Provide the [X, Y] coordinate of the cell's center where the given text is located.  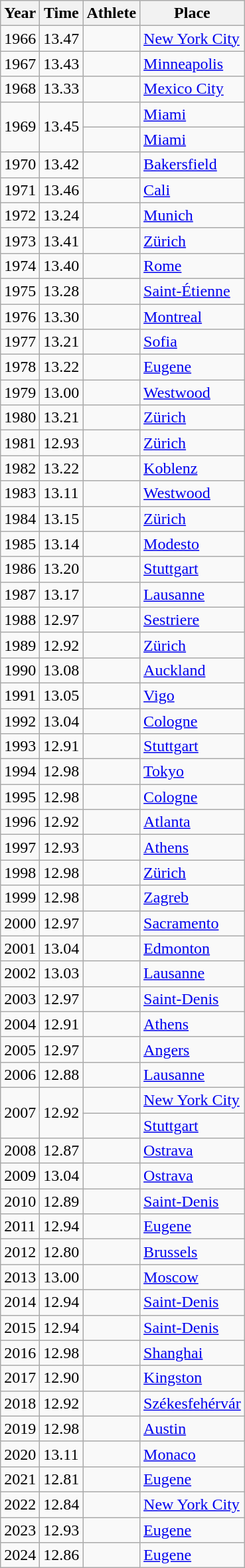
1984 [20, 519]
1975 [20, 291]
Place [193, 13]
1994 [20, 772]
13.33 [61, 89]
13.43 [61, 64]
13.40 [61, 266]
12.88 [61, 1075]
Zagreb [193, 898]
1980 [20, 418]
2002 [20, 974]
2009 [20, 1176]
1981 [20, 443]
Kingston [193, 1378]
12.87 [61, 1151]
2018 [20, 1403]
1989 [20, 645]
13.45 [61, 127]
1992 [20, 721]
2001 [20, 948]
1991 [20, 695]
1973 [20, 240]
1978 [20, 367]
1996 [20, 822]
Brussels [193, 1252]
Bakersfield [193, 165]
Atlanta [193, 822]
13.14 [61, 544]
2016 [20, 1353]
1997 [20, 847]
2010 [20, 1201]
2021 [20, 1479]
Sestriere [193, 620]
1986 [20, 569]
Saint-Étienne [193, 291]
Minneapolis [193, 64]
Rome [193, 266]
2022 [20, 1504]
2006 [20, 1075]
1971 [20, 190]
Koblenz [193, 468]
2000 [20, 923]
1966 [20, 39]
Székesfehérvár [193, 1403]
1979 [20, 392]
2019 [20, 1429]
1970 [20, 165]
Munich [193, 215]
1972 [20, 215]
1999 [20, 898]
13.17 [61, 594]
2008 [20, 1151]
12.80 [61, 1252]
13.05 [61, 695]
1985 [20, 544]
Montreal [193, 317]
13.20 [61, 569]
2017 [20, 1378]
2011 [20, 1227]
1995 [20, 797]
13.28 [61, 291]
Time [61, 13]
1974 [20, 266]
Sofia [193, 342]
2014 [20, 1302]
2012 [20, 1252]
Vigo [193, 695]
13.47 [61, 39]
1982 [20, 468]
2003 [20, 999]
2020 [20, 1454]
12.86 [61, 1555]
1993 [20, 746]
13.42 [61, 165]
2007 [20, 1112]
1987 [20, 594]
Moscow [193, 1277]
13.24 [61, 215]
1983 [20, 493]
2024 [20, 1555]
Edmonton [193, 948]
12.84 [61, 1504]
2015 [20, 1328]
Mexico City [193, 89]
1969 [20, 127]
13.03 [61, 974]
1968 [20, 89]
Shanghai [193, 1353]
1976 [20, 317]
Monaco [193, 1454]
Modesto [193, 544]
Athlete [112, 13]
Angers [193, 1049]
12.89 [61, 1201]
2023 [20, 1529]
12.90 [61, 1378]
1977 [20, 342]
Austin [193, 1429]
12.81 [61, 1479]
2005 [20, 1049]
Cali [193, 190]
13.15 [61, 519]
13.30 [61, 317]
Tokyo [193, 772]
Auckland [193, 670]
2004 [20, 1024]
Year [20, 13]
1967 [20, 64]
13.08 [61, 670]
1998 [20, 873]
1988 [20, 620]
2013 [20, 1277]
13.46 [61, 190]
Sacramento [193, 923]
1990 [20, 670]
13.41 [61, 240]
